Identify which cell holds the provided text, then report its [X, Y] central coordinate. 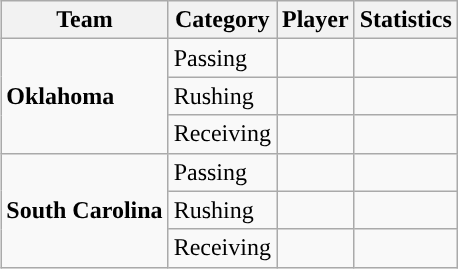
South Carolina [84, 210]
Player [315, 20]
Category [222, 20]
Team [84, 20]
Statistics [406, 20]
Oklahoma [84, 96]
